Capture the cell that displays the provided text and extract its (X, Y) central coordinate. 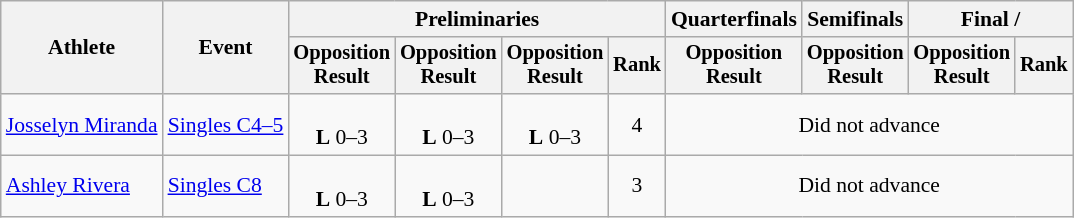
Semifinals (856, 19)
Singles C4–5 (226, 124)
Quarterfinals (734, 19)
Final / (990, 19)
Event (226, 48)
Ashley Rivera (82, 186)
Josselyn Miranda (82, 124)
4 (637, 124)
Athlete (82, 48)
Singles C8 (226, 186)
3 (637, 186)
Preliminaries (476, 19)
